Capture the cell that displays the provided text and extract its (x, y) central coordinate. 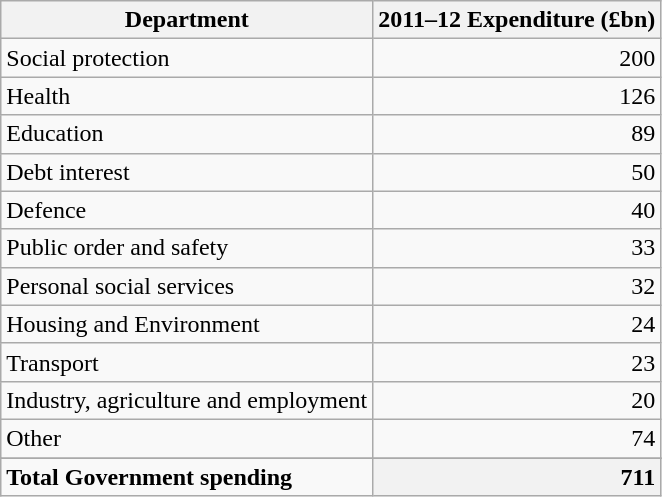
Public order and safety (187, 248)
Transport (187, 362)
50 (517, 172)
33 (517, 248)
Total Government spending (187, 477)
126 (517, 96)
Health (187, 96)
23 (517, 362)
74 (517, 438)
24 (517, 324)
Social protection (187, 58)
40 (517, 210)
Department (187, 20)
711 (517, 477)
Other (187, 438)
Defence (187, 210)
2011–12 Expenditure (£bn) (517, 20)
Personal social services (187, 286)
Industry, agriculture and employment (187, 400)
32 (517, 286)
89 (517, 134)
Debt interest (187, 172)
Housing and Environment (187, 324)
200 (517, 58)
Education (187, 134)
20 (517, 400)
